Provide the [x, y] coordinate of the cell's center where the given text is located.  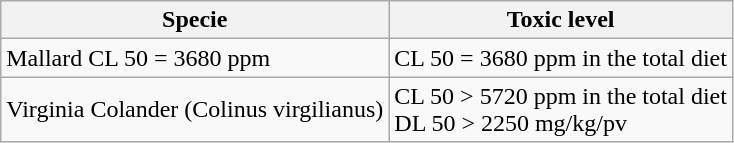
Specie [195, 20]
Mallard CL 50 = 3680 ppm [195, 58]
CL 50 > 5720 ppm in the total dietDL 50 > 2250 mg/kg/pv [561, 110]
Virginia Colander (Colinus virgilianus) [195, 110]
CL 50 = 3680 ppm in the total diet [561, 58]
Toxic level [561, 20]
